Search for the cell housing the specified text and yield its [x, y] center coordinate. 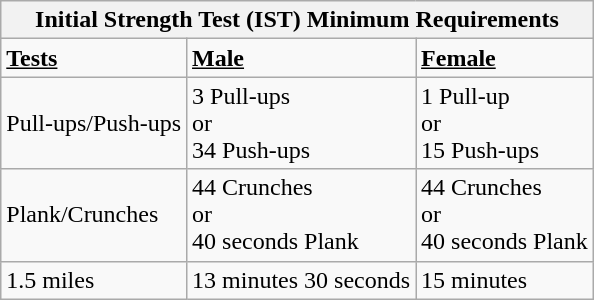
3 Pull-upsor34 Push-ups [302, 123]
Male [302, 58]
Female [505, 58]
13 minutes 30 seconds [302, 280]
1 Pull-upor15 Push-ups [505, 123]
Pull-ups/Push-ups [94, 123]
15 minutes [505, 280]
Plank/Crunches [94, 215]
Tests [94, 58]
1.5 miles [94, 280]
Initial Strength Test (IST) Minimum Requirements [298, 20]
